Output the [x, y] coordinate of the center of the cell containing the given text.  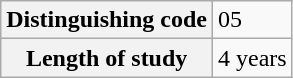
05 [253, 20]
Length of study [107, 58]
4 years [253, 58]
Distinguishing code [107, 20]
